Detect which cell encompasses the target text, then output its [X, Y] center coordinate. 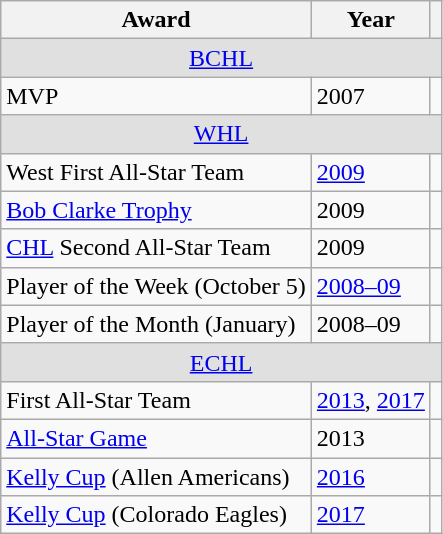
First All-Star Team [156, 400]
WHL [222, 134]
MVP [156, 96]
West First All-Star Team [156, 172]
All-Star Game [156, 438]
CHL Second All-Star Team [156, 248]
ECHL [222, 362]
2016 [370, 477]
2017 [370, 515]
BCHL [222, 58]
Bob Clarke Trophy [156, 210]
Player of the Week (October 5) [156, 286]
Award [156, 20]
Player of the Month (January) [156, 324]
Kelly Cup (Colorado Eagles) [156, 515]
Kelly Cup (Allen Americans) [156, 477]
Year [370, 20]
2013, 2017 [370, 400]
2007 [370, 96]
2013 [370, 438]
